Capture the cell that displays the provided text and extract its [x, y] central coordinate. 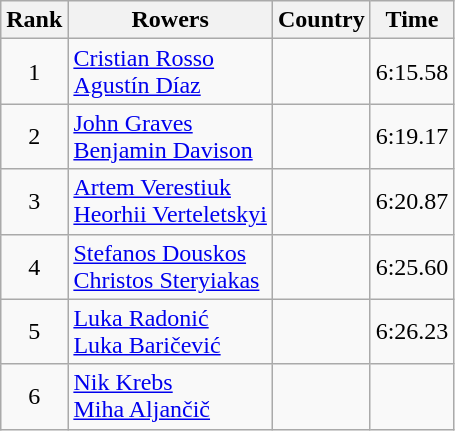
Rank [34, 20]
6:19.17 [412, 136]
6 [34, 396]
6:26.23 [412, 332]
3 [34, 202]
6:20.87 [412, 202]
6:25.60 [412, 266]
Luka RadonićLuka Baričević [170, 332]
Stefanos DouskosChristos Steryiakas [170, 266]
John GravesBenjamin Davison [170, 136]
1 [34, 72]
Country [321, 20]
Nik KrebsMiha Aljančič [170, 396]
Artem VerestiukHeorhii Verteletskyi [170, 202]
4 [34, 266]
Rowers [170, 20]
5 [34, 332]
Cristian RossoAgustín Díaz [170, 72]
2 [34, 136]
Time [412, 20]
6:15.58 [412, 72]
